Provide the (x, y) coordinate of the cell's center where the given text is located.  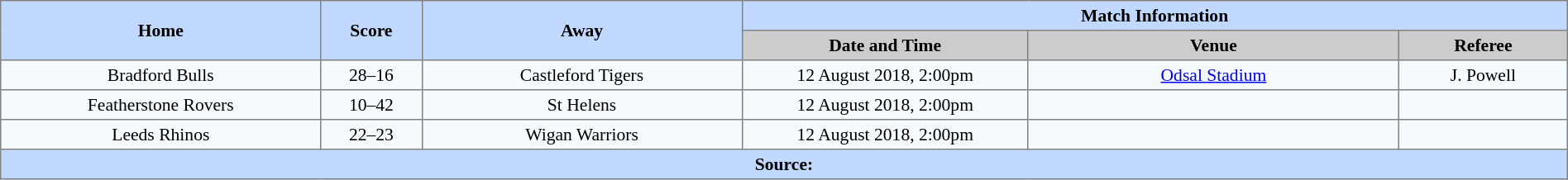
Castleford Tigers (582, 75)
Date and Time (885, 45)
Home (160, 31)
10–42 (371, 105)
St Helens (582, 105)
Venue (1213, 45)
Source: (784, 164)
Referee (1483, 45)
22–23 (371, 135)
Leeds Rhinos (160, 135)
28–16 (371, 75)
Bradford Bulls (160, 75)
J. Powell (1483, 75)
Away (582, 31)
Wigan Warriors (582, 135)
Score (371, 31)
Odsal Stadium (1213, 75)
Featherstone Rovers (160, 105)
Match Information (1154, 16)
